From the cell containing the given text, extract its center point as [x, y] coordinate. 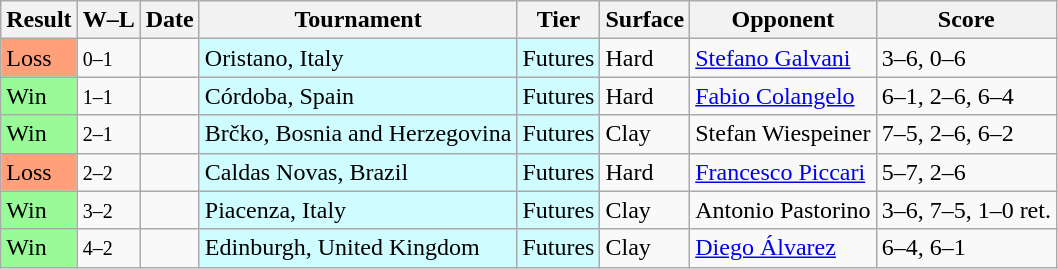
6–4, 6–1 [966, 248]
Brčko, Bosnia and Herzegovina [358, 134]
7–5, 2–6, 6–2 [966, 134]
Oristano, Italy [358, 58]
3–2 [108, 210]
Córdoba, Spain [358, 96]
Edinburgh, United Kingdom [358, 248]
Tournament [358, 20]
Fabio Colangelo [783, 96]
4–2 [108, 248]
Score [966, 20]
Antonio Pastorino [783, 210]
Caldas Novas, Brazil [358, 172]
Date [170, 20]
Francesco Piccari [783, 172]
W–L [108, 20]
5–7, 2–6 [966, 172]
Stefano Galvani [783, 58]
Result [39, 20]
Stefan Wiespeiner [783, 134]
3–6, 7–5, 1–0 ret. [966, 210]
Surface [645, 20]
6–1, 2–6, 6–4 [966, 96]
2–1 [108, 134]
Diego Álvarez [783, 248]
Opponent [783, 20]
Piacenza, Italy [358, 210]
0–1 [108, 58]
1–1 [108, 96]
2–2 [108, 172]
Tier [558, 20]
3–6, 0–6 [966, 58]
